Pinpoint the cell where the given text exists, returning its [X, Y] midpoint coordinate. 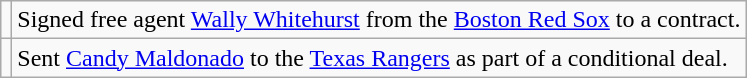
Signed free agent Wally Whitehurst from the Boston Red Sox to a contract. [379, 20]
Sent Candy Maldonado to the Texas Rangers as part of a conditional deal. [379, 58]
